Extract the (X, Y) coordinate from the center of the cell holding the provided text.  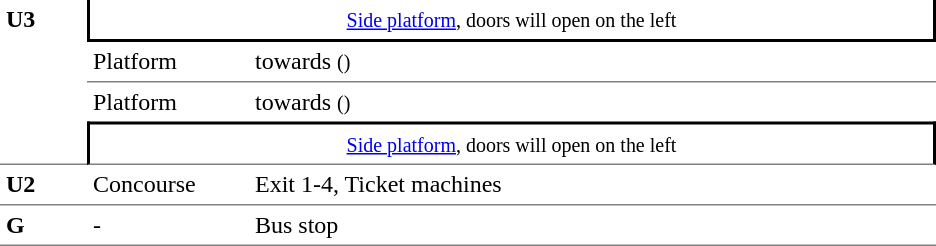
U3 (44, 82)
U2 (44, 185)
Exit 1-4, Ticket machines (592, 185)
G (44, 226)
Bus stop (592, 226)
Concourse (168, 185)
- (168, 226)
